Identify which cell holds the provided text, then report its (x, y) central coordinate. 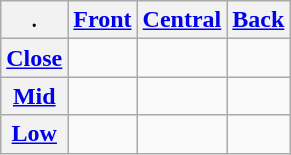
. (34, 20)
Front (102, 20)
Back (258, 20)
Central (182, 20)
Mid (34, 96)
Close (34, 58)
Low (34, 134)
